Return [X, Y] of the center of cell containing provided text 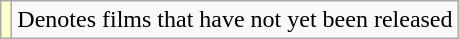
Denotes films that have not yet been released [235, 20]
